Locate the cell with the specified text and output its (x, y) center coordinate. 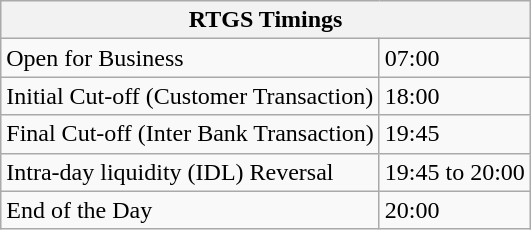
Intra-day liquidity (IDL) Reversal (190, 172)
19:45 (454, 134)
20:00 (454, 210)
Final Cut-off (Inter Bank Transaction) (190, 134)
RTGS Timings (266, 20)
18:00 (454, 96)
07:00 (454, 58)
19:45 to 20:00 (454, 172)
Initial Cut-off (Customer Transaction) (190, 96)
Open for Business (190, 58)
End of the Day (190, 210)
